Capture the cell that displays the provided text and extract its (x, y) central coordinate. 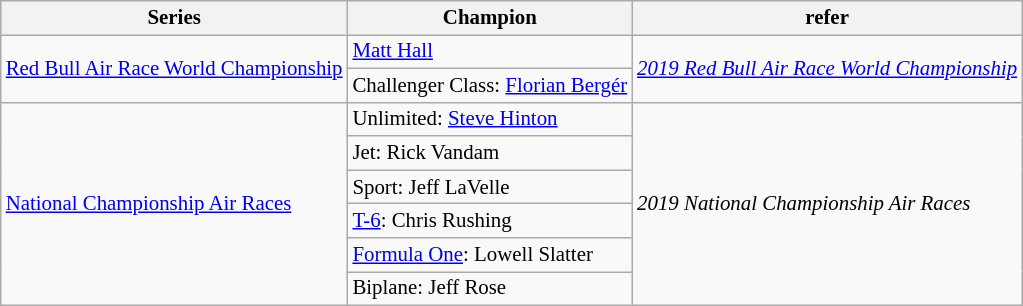
Jet: Rick Vandam (490, 153)
2019 National Championship Air Races (827, 204)
2019 Red Bull Air Race World Championship (827, 68)
Champion (490, 18)
Biplane: Jeff Rose (490, 288)
Red Bull Air Race World Championship (174, 68)
National Championship Air Races (174, 204)
Challenger Class: Florian Bergér (490, 85)
Series (174, 18)
Unlimited: Steve Hinton (490, 119)
Formula One: Lowell Slatter (490, 255)
Matt Hall (490, 51)
Sport: Jeff LaVelle (490, 187)
refer (827, 18)
T-6: Chris Rushing (490, 221)
